For the text-containing cell, return its midpoint in [X, Y] coordinate format. 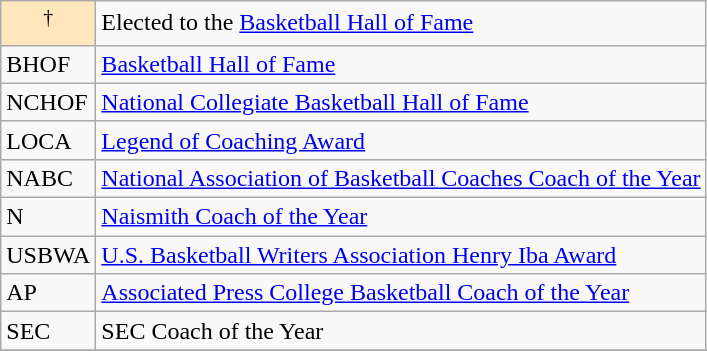
SEC [48, 331]
BHOF [48, 64]
USBWA [48, 255]
Elected to the Basketball Hall of Fame [401, 24]
† [48, 24]
Legend of Coaching Award [401, 140]
LOCA [48, 140]
NABC [48, 178]
NCHOF [48, 102]
National Collegiate Basketball Hall of Fame [401, 102]
U.S. Basketball Writers Association Henry Iba Award [401, 255]
Basketball Hall of Fame [401, 64]
N [48, 217]
Naismith Coach of the Year [401, 217]
SEC Coach of the Year [401, 331]
Associated Press College Basketball Coach of the Year [401, 293]
National Association of Basketball Coaches Coach of the Year [401, 178]
AP [48, 293]
